Search for the cell housing the specified text and yield its (x, y) center coordinate. 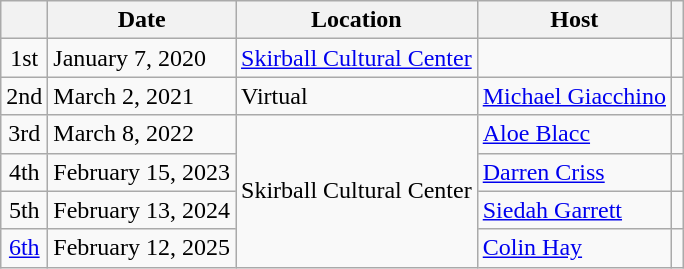
February 13, 2024 (142, 210)
March 8, 2022 (142, 134)
Location (357, 20)
3rd (24, 134)
Virtual (357, 96)
Michael Giacchino (574, 96)
4th (24, 172)
2nd (24, 96)
5th (24, 210)
January 7, 2020 (142, 58)
February 12, 2025 (142, 248)
March 2, 2021 (142, 96)
Date (142, 20)
6th (24, 248)
Darren Criss (574, 172)
1st (24, 58)
Aloe Blacc (574, 134)
February 15, 2023 (142, 172)
Host (574, 20)
Colin Hay (574, 248)
Siedah Garrett (574, 210)
